Identify which cell holds the provided text, then report its [x, y] central coordinate. 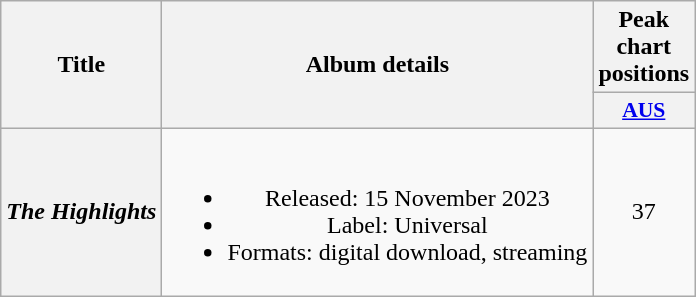
Peak chart positions [644, 47]
AUS [644, 111]
Album details [378, 65]
Released: 15 November 2023Label: UniversalFormats: digital download, streaming [378, 212]
37 [644, 212]
Title [82, 65]
The Highlights [82, 212]
